Return the [X, Y] coordinate for the center point of the cell that contains the specified text.  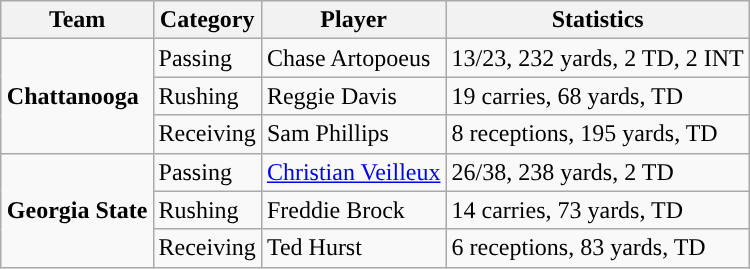
Player [354, 20]
Christian Veilleux [354, 172]
Georgia State [77, 210]
Chattanooga [77, 96]
Ted Hurst [354, 248]
6 receptions, 83 yards, TD [598, 248]
26/38, 238 yards, 2 TD [598, 172]
Chase Artopoeus [354, 58]
Reggie Davis [354, 96]
Freddie Brock [354, 210]
13/23, 232 yards, 2 TD, 2 INT [598, 58]
Statistics [598, 20]
14 carries, 73 yards, TD [598, 210]
19 carries, 68 yards, TD [598, 96]
8 receptions, 195 yards, TD [598, 134]
Category [207, 20]
Team [77, 20]
Sam Phillips [354, 134]
